Pinpoint the cell where the given text exists, returning its [X, Y] midpoint coordinate. 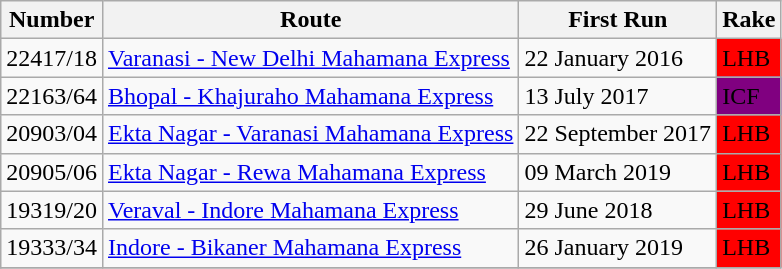
Rake [749, 20]
22 January 2016 [618, 58]
19319/20 [52, 210]
20905/06 [52, 172]
13 July 2017 [618, 96]
Indore - Bikaner Mahamana Express [310, 248]
Route [310, 20]
Veraval - Indore Mahamana Express [310, 210]
26 January 2019 [618, 248]
First Run [618, 20]
Bhopal - Khajuraho Mahamana Express [310, 96]
Varanasi - New Delhi Mahamana Express [310, 58]
Ekta Nagar - Rewa Mahamana Express [310, 172]
22 September 2017 [618, 134]
19333/34 [52, 248]
22163/64 [52, 96]
Number [52, 20]
ICF [749, 96]
Ekta Nagar - Varanasi Mahamana Express [310, 134]
22417/18 [52, 58]
29 June 2018 [618, 210]
20903/04 [52, 134]
09 March 2019 [618, 172]
